Pinpoint the cell where the given text exists, returning its [X, Y] midpoint coordinate. 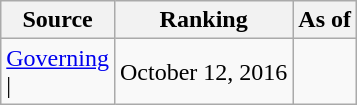
October 12, 2016 [203, 72]
As of [325, 20]
Governing| [58, 72]
Ranking [203, 20]
Source [58, 20]
